Detect which cell encompasses the target text, then output its (X, Y) center coordinate. 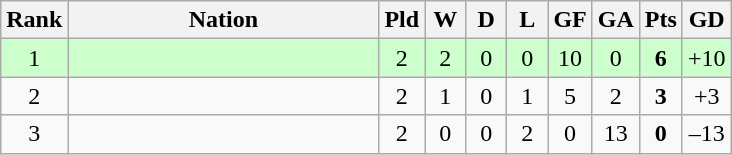
Nation (224, 20)
–13 (706, 134)
+3 (706, 96)
D (486, 20)
Pld (402, 20)
GA (616, 20)
GF (570, 20)
GD (706, 20)
+10 (706, 58)
13 (616, 134)
W (446, 20)
Rank (34, 20)
6 (660, 58)
10 (570, 58)
L (528, 20)
5 (570, 96)
Pts (660, 20)
